Return [X, Y] of the center of cell containing provided text 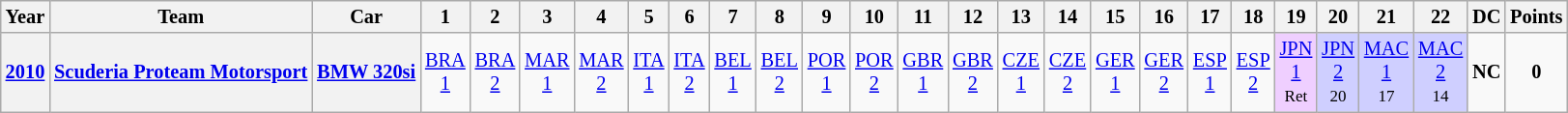
1 [445, 16]
8 [780, 16]
4 [601, 16]
DC [1486, 16]
20 [1338, 16]
GER2 [1164, 72]
19 [1297, 16]
Scuderia Proteam Motorsport [181, 72]
GBR2 [973, 72]
MAC214 [1440, 72]
BRA1 [445, 72]
MAC117 [1386, 72]
GER1 [1115, 72]
Year [25, 16]
NC [1486, 72]
ITA2 [689, 72]
21 [1386, 16]
ITA1 [648, 72]
MAR2 [601, 72]
11 [924, 16]
12 [973, 16]
Team [181, 16]
15 [1115, 16]
9 [827, 16]
JPN1Ret [1297, 72]
10 [873, 16]
BRA2 [496, 72]
BMW 320si [366, 72]
CZE1 [1021, 72]
5 [648, 16]
0 [1536, 72]
2010 [25, 72]
22 [1440, 16]
BEL2 [780, 72]
3 [547, 16]
GBR1 [924, 72]
2 [496, 16]
ESP2 [1254, 72]
JPN220 [1338, 72]
7 [732, 16]
18 [1254, 16]
6 [689, 16]
MAR1 [547, 72]
16 [1164, 16]
13 [1021, 16]
Points [1536, 16]
ESP1 [1210, 72]
Car [366, 16]
POR1 [827, 72]
CZE2 [1068, 72]
BEL1 [732, 72]
17 [1210, 16]
14 [1068, 16]
POR2 [873, 72]
